Return the [X, Y] coordinate for the center point of the cell that contains the specified text.  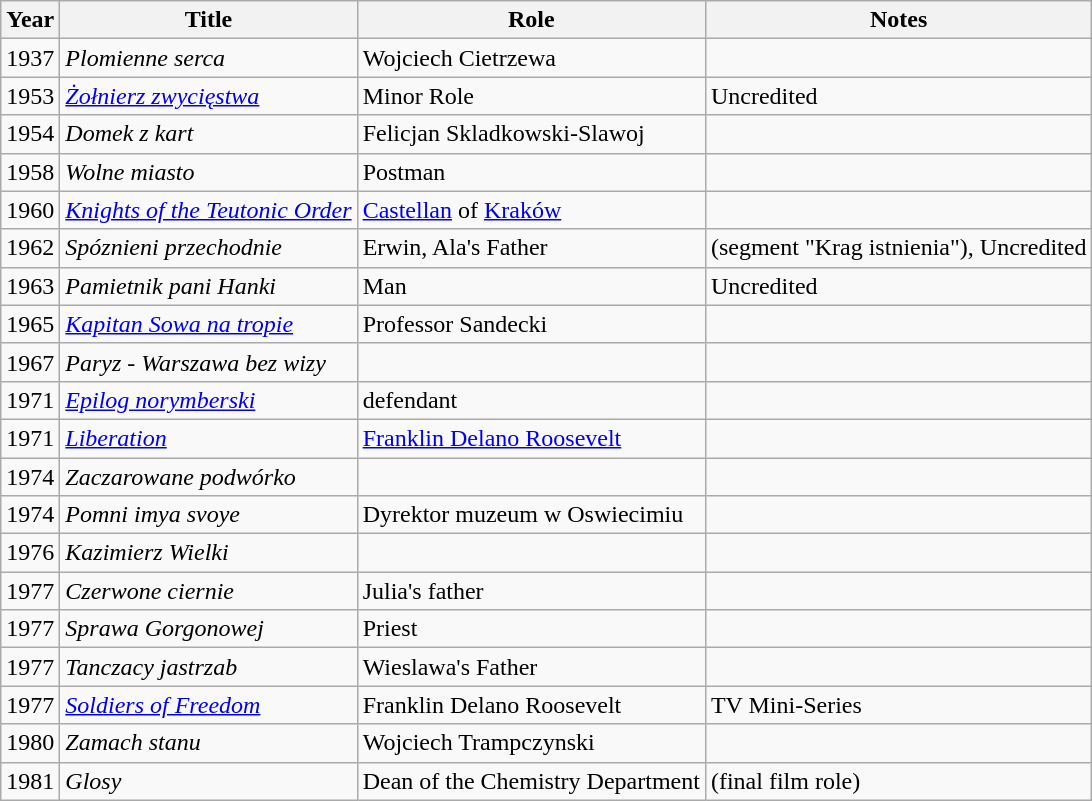
1981 [30, 781]
Spóznieni przechodnie [208, 248]
Kazimierz Wielki [208, 553]
Man [531, 286]
Soldiers of Freedom [208, 705]
1958 [30, 172]
1963 [30, 286]
Priest [531, 629]
Epilog norymberski [208, 400]
Czerwone ciernie [208, 591]
Erwin, Ala's Father [531, 248]
Dyrektor muzeum w Oswiecimiu [531, 515]
defendant [531, 400]
Pomni imya svoye [208, 515]
Role [531, 20]
Title [208, 20]
1976 [30, 553]
(segment "Krag istnienia"), Uncredited [898, 248]
Castellan of Kraków [531, 210]
1967 [30, 362]
Julia's father [531, 591]
Notes [898, 20]
Dean of the Chemistry Department [531, 781]
1965 [30, 324]
Domek z kart [208, 134]
Wojciech Cietrzewa [531, 58]
Wolne miasto [208, 172]
Plomienne serca [208, 58]
Glosy [208, 781]
Year [30, 20]
Zamach stanu [208, 743]
Sprawa Gorgonowej [208, 629]
Knights of the Teutonic Order [208, 210]
(final film role) [898, 781]
Liberation [208, 438]
Tanczacy jastrzab [208, 667]
Postman [531, 172]
1980 [30, 743]
Kapitan Sowa na tropie [208, 324]
1962 [30, 248]
Paryz - Warszawa bez wizy [208, 362]
TV Mini-Series [898, 705]
1937 [30, 58]
Wieslawa's Father [531, 667]
Felicjan Skladkowski-Slawoj [531, 134]
1953 [30, 96]
Professor Sandecki [531, 324]
1954 [30, 134]
Zaczarowane podwórko [208, 477]
Żołnierz zwycięstwa [208, 96]
Minor Role [531, 96]
Wojciech Trampczynski [531, 743]
1960 [30, 210]
Pamietnik pani Hanki [208, 286]
